For the text-containing cell, return its midpoint in [x, y] coordinate format. 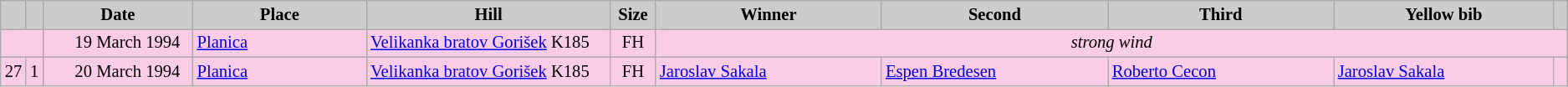
27 [13, 71]
Second [995, 14]
19 March 1994 [117, 43]
20 March 1994 [117, 71]
Espen Bredesen [995, 71]
Date [117, 14]
strong wind [1112, 43]
Hill [488, 14]
Yellow bib [1443, 14]
Place [280, 14]
Size [633, 14]
Winner [769, 14]
Roberto Cecon [1221, 71]
Third [1221, 14]
1 [34, 71]
